Pinpoint the cell where the given text exists, returning its (x, y) midpoint coordinate. 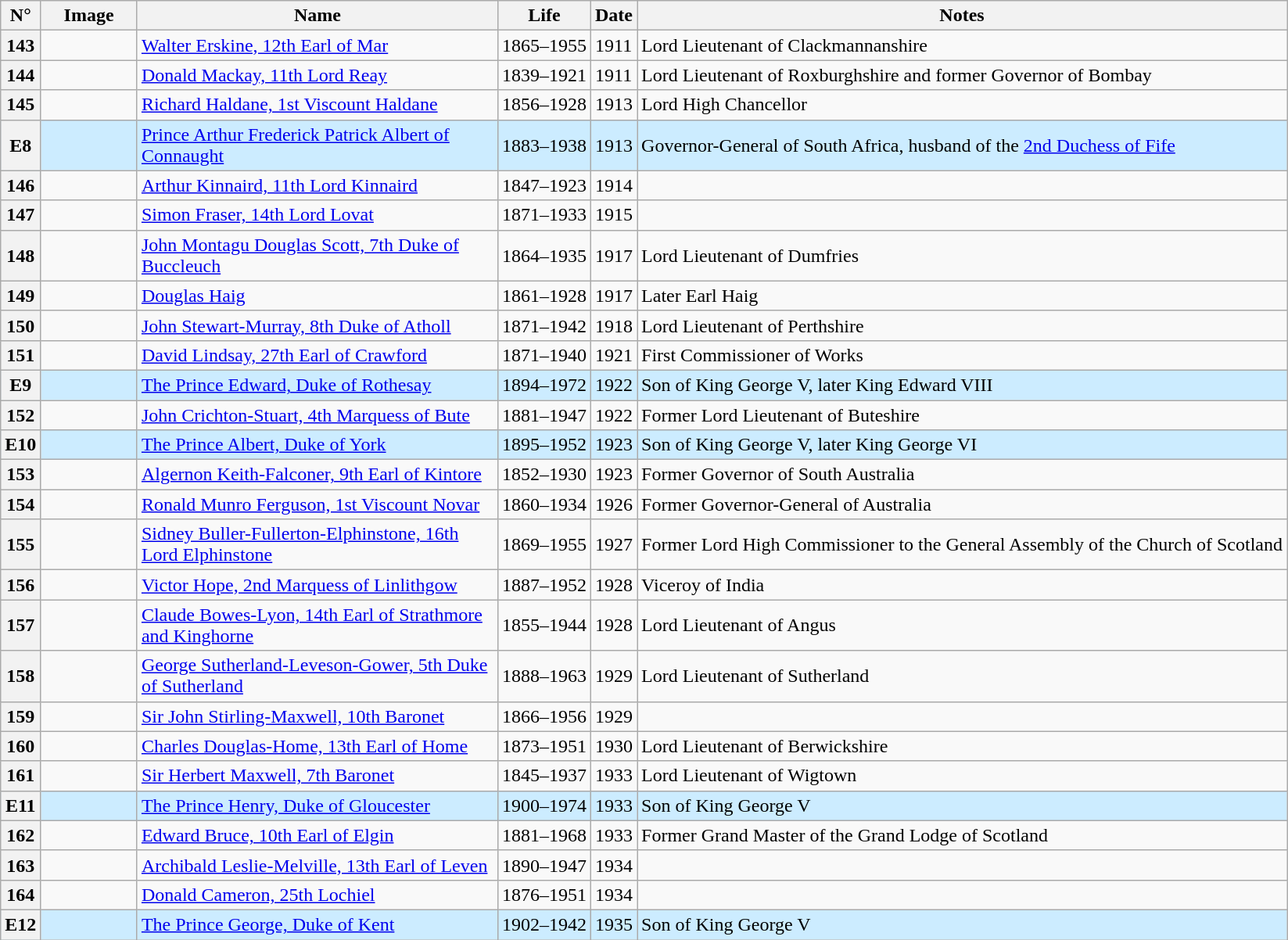
1876–1951 (544, 895)
151 (20, 355)
163 (20, 865)
Former Lord Lieutenant of Buteshire (962, 415)
1871–1942 (544, 325)
1914 (615, 185)
1935 (615, 924)
1839–1921 (544, 75)
152 (20, 415)
1930 (615, 746)
143 (20, 45)
Walter Erskine, 12th Earl of Mar (318, 45)
The Prince Henry, Duke of Gloucester (318, 805)
Sir Herbert Maxwell, 7th Baronet (318, 776)
Viceroy of India (962, 585)
Son of King George V, later King Edward VIII (962, 385)
The Prince George, Duke of Kent (318, 924)
Donald Cameron, 25th Lochiel (318, 895)
Claude Bowes-Lyon, 14th Earl of Strathmore and Kinghorne (318, 626)
Later Earl Haig (962, 296)
E11 (20, 805)
Former Governor of South Australia (962, 475)
Charles Douglas-Home, 13th Earl of Home (318, 746)
Lord Lieutenant of Dumfries (962, 255)
Former Grand Master of the Grand Lodge of Scotland (962, 835)
1861–1928 (544, 296)
Lord Lieutenant of Berwickshire (962, 746)
164 (20, 895)
John Montagu Douglas Scott, 7th Duke of Buccleuch (318, 255)
Prince Arthur Frederick Patrick Albert of Connaught (318, 145)
1869–1955 (544, 544)
1864–1935 (544, 255)
Simon Fraser, 14th Lord Lovat (318, 215)
Lord Lieutenant of Wigtown (962, 776)
E12 (20, 924)
161 (20, 776)
1902–1942 (544, 924)
Notes (962, 16)
156 (20, 585)
153 (20, 475)
1895–1952 (544, 445)
Archibald Leslie-Melville, 13th Earl of Leven (318, 865)
Edward Bruce, 10th Earl of Elgin (318, 835)
1871–1940 (544, 355)
Arthur Kinnaird, 11th Lord Kinnaird (318, 185)
162 (20, 835)
1866–1956 (544, 716)
145 (20, 105)
Lord High Chancellor (962, 105)
158 (20, 676)
Governor-General of South Africa, husband of the 2nd Duchess of Fife (962, 145)
1873–1951 (544, 746)
1894–1972 (544, 385)
146 (20, 185)
Lord Lieutenant of Clackmannanshire (962, 45)
1845–1937 (544, 776)
1856–1928 (544, 105)
150 (20, 325)
Lord Lieutenant of Perthshire (962, 325)
1847–1923 (544, 185)
Name (318, 16)
Sidney Buller-Fullerton-Elphinstone, 16th Lord Elphinstone (318, 544)
144 (20, 75)
1852–1930 (544, 475)
Image (89, 16)
1915 (615, 215)
147 (20, 215)
Former Governor-General of Australia (962, 504)
1887–1952 (544, 585)
1890–1947 (544, 865)
1927 (615, 544)
E10 (20, 445)
1865–1955 (544, 45)
Date (615, 16)
Former Lord High Commissioner to the General Assembly of the Church of Scotland (962, 544)
The Prince Albert, Duke of York (318, 445)
Ronald Munro Ferguson, 1st Viscount Novar (318, 504)
Sir John Stirling-Maxwell, 10th Baronet (318, 716)
John Crichton-Stuart, 4th Marquess of Bute (318, 415)
1881–1968 (544, 835)
Victor Hope, 2nd Marquess of Linlithgow (318, 585)
1918 (615, 325)
Lord Lieutenant of Sutherland (962, 676)
E9 (20, 385)
1900–1974 (544, 805)
David Lindsay, 27th Earl of Crawford (318, 355)
Douglas Haig (318, 296)
Donald Mackay, 11th Lord Reay (318, 75)
Lord Lieutenant of Angus (962, 626)
1860–1934 (544, 504)
Lord Lieutenant of Roxburghshire and former Governor of Bombay (962, 75)
E8 (20, 145)
1855–1944 (544, 626)
John Stewart-Murray, 8th Duke of Atholl (318, 325)
159 (20, 716)
The Prince Edward, Duke of Rothesay (318, 385)
First Commissioner of Works (962, 355)
1883–1938 (544, 145)
George Sutherland-Leveson-Gower, 5th Duke of Sutherland (318, 676)
N° (20, 16)
160 (20, 746)
154 (20, 504)
1921 (615, 355)
1926 (615, 504)
Son of King George V, later King George VI (962, 445)
1888–1963 (544, 676)
Life (544, 16)
149 (20, 296)
Algernon Keith-Falconer, 9th Earl of Kintore (318, 475)
155 (20, 544)
157 (20, 626)
Richard Haldane, 1st Viscount Haldane (318, 105)
1871–1933 (544, 215)
148 (20, 255)
1881–1947 (544, 415)
